From the cell containing the given text, extract its center point as (x, y) coordinate. 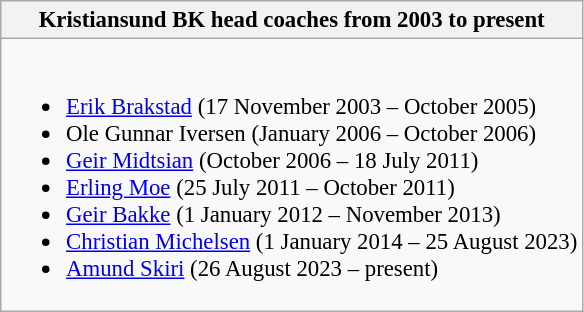
Kristiansund BK head coaches from 2003 to present (292, 20)
